For the text-containing cell, return its midpoint in (X, Y) coordinate format. 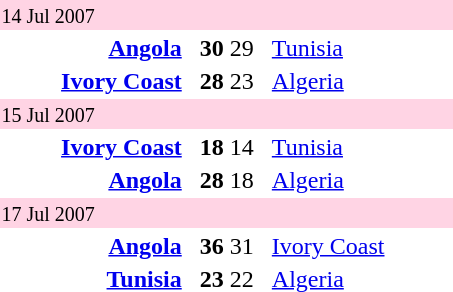
18 14 (226, 147)
28 23 (226, 81)
36 31 (226, 246)
28 18 (226, 180)
30 29 (226, 48)
